Extract the [X, Y] coordinate from the center of the cell holding the provided text.  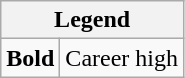
Legend [92, 20]
Career high [122, 58]
Bold [30, 58]
